For the text-containing cell, return its midpoint in [x, y] coordinate format. 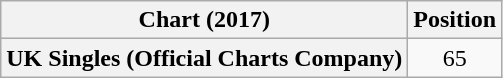
UK Singles (Official Charts Company) [204, 58]
Position [455, 20]
Chart (2017) [204, 20]
65 [455, 58]
